Extract the [X, Y] coordinate from the center of the cell holding the provided text.  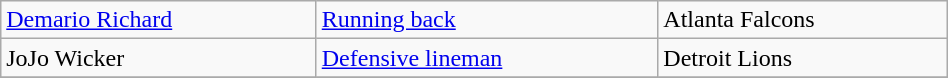
Defensive lineman [487, 58]
Atlanta Falcons [802, 20]
Demario Richard [158, 20]
Detroit Lions [802, 58]
Running back [487, 20]
JoJo Wicker [158, 58]
